Find where the given text appears and provide that cell's center as (x, y) coordinate. 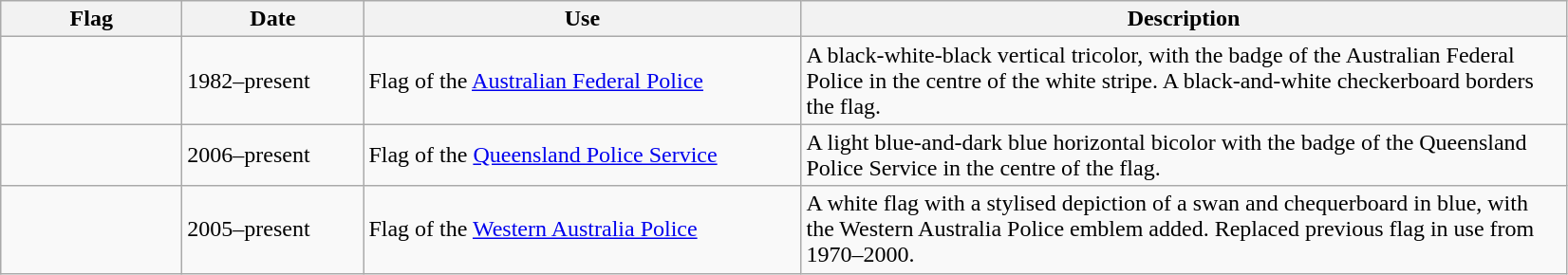
A light blue-and-dark blue horizontal bicolor with the badge of the Queensland Police Service in the centre of the flag. (1184, 156)
Flag of the Queensland Police Service (583, 156)
Date (273, 19)
Flag (91, 19)
1982–present (273, 81)
Flag of the Western Australia Police (583, 229)
2006–present (273, 156)
Flag of the Australian Federal Police (583, 81)
2005–present (273, 229)
Use (583, 19)
Description (1184, 19)
